Scan for the cell matching the given text and deliver its [X, Y] coordinate at center. 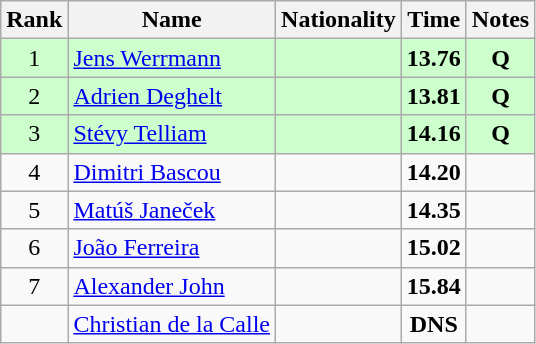
Nationality [339, 20]
Jens Werrmann [172, 58]
Dimitri Bascou [172, 172]
Adrien Deghelt [172, 96]
14.16 [434, 134]
15.84 [434, 286]
João Ferreira [172, 248]
Stévy Telliam [172, 134]
Rank [34, 20]
Alexander John [172, 286]
15.02 [434, 248]
4 [34, 172]
14.20 [434, 172]
14.35 [434, 210]
DNS [434, 324]
7 [34, 286]
13.76 [434, 58]
Christian de la Calle [172, 324]
Notes [500, 20]
5 [34, 210]
Matúš Janeček [172, 210]
3 [34, 134]
6 [34, 248]
2 [34, 96]
Time [434, 20]
13.81 [434, 96]
Name [172, 20]
1 [34, 58]
